Find where the given text appears and provide that cell's center as [X, Y] coordinate. 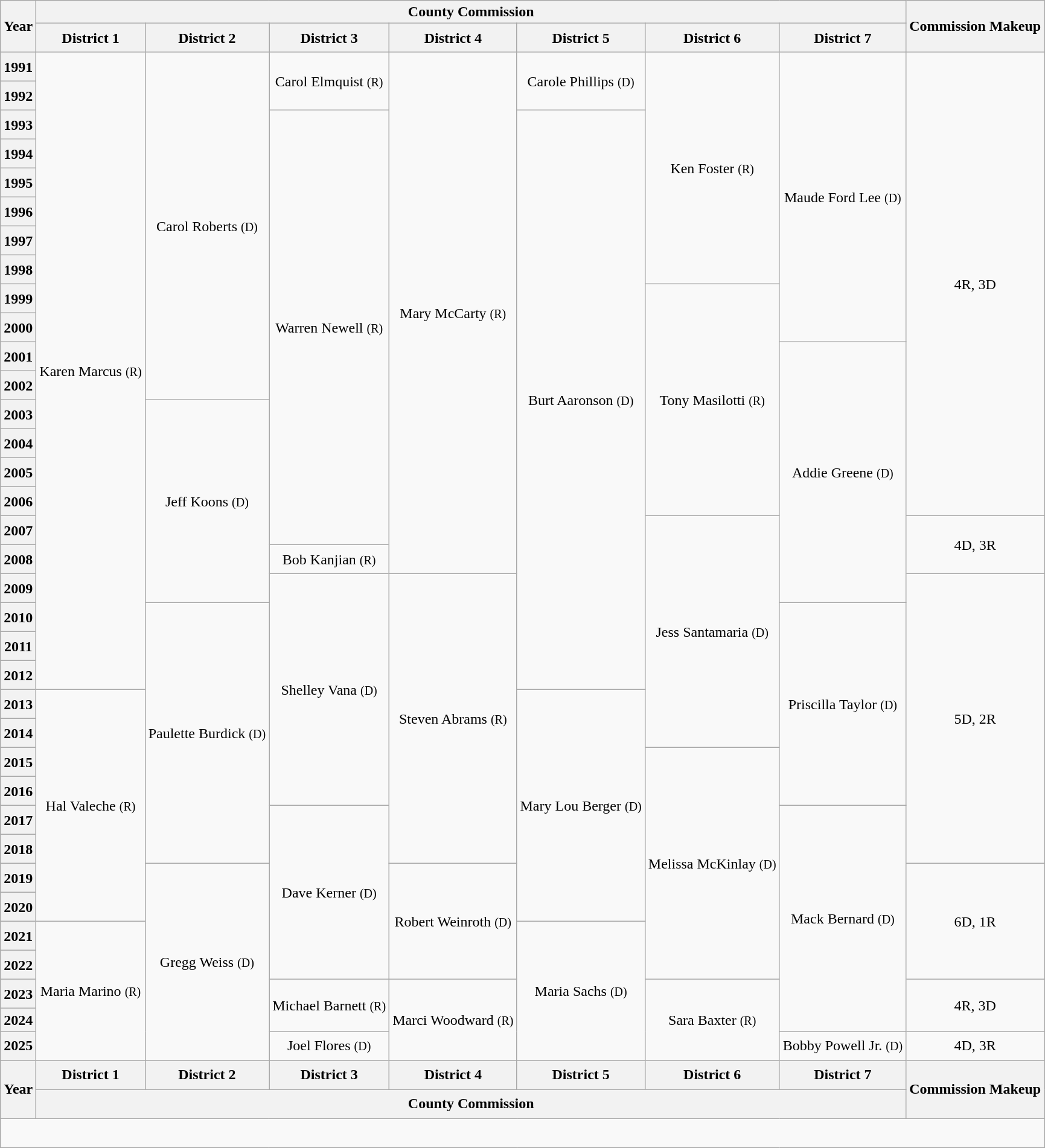
Melissa McKinlay (D) [712, 864]
Gregg Weiss (D) [206, 962]
Bobby Powell Jr. (D) [843, 1046]
2002 [18, 386]
Carole Phillips (D) [581, 81]
Mary Lou Berger (D) [581, 806]
2013 [18, 704]
1999 [18, 299]
2017 [18, 820]
2015 [18, 762]
2018 [18, 849]
2024 [18, 1020]
2010 [18, 617]
Jess Santamaria (D) [712, 632]
2008 [18, 560]
Priscilla Taylor (D) [843, 704]
1993 [18, 125]
Burt Aaronson (D) [581, 400]
Carol Roberts (D) [206, 226]
Addie Greene (D) [843, 473]
Tony Masilotti (R) [712, 400]
5D, 2R [976, 719]
Dave Kerner (D) [330, 893]
Hal Valeche (R) [91, 806]
Robert Weinroth (D) [453, 922]
1995 [18, 183]
Jeff Koons (D) [206, 502]
1994 [18, 154]
2004 [18, 444]
Karen Marcus (R) [91, 371]
2007 [18, 531]
2014 [18, 733]
Joel Flores (D) [330, 1046]
2016 [18, 791]
2009 [18, 588]
Steven Abrams (R) [453, 719]
Michael Barnett (R) [330, 1006]
1992 [18, 96]
Sara Baxter (R) [712, 1020]
2025 [18, 1046]
2023 [18, 994]
2003 [18, 415]
Ken Foster (R) [712, 168]
1997 [18, 241]
2001 [18, 357]
6D, 1R [976, 922]
Paulette Burdick (D) [206, 733]
2020 [18, 907]
1996 [18, 212]
Warren Newell (R) [330, 328]
Mack Bernard (D) [843, 919]
1998 [18, 270]
2012 [18, 675]
2021 [18, 936]
Maria Marino (R) [91, 991]
Mary McCarty (R) [453, 313]
1991 [18, 67]
Carol Elmquist (R) [330, 81]
2005 [18, 473]
Marci Woodward (R) [453, 1020]
2011 [18, 646]
Shelley Vana (D) [330, 690]
2000 [18, 328]
Bob Kanjian (R) [330, 560]
2019 [18, 878]
2006 [18, 502]
2022 [18, 965]
Maude Ford Lee (D) [843, 197]
Maria Sachs (D) [581, 991]
